Detect which cell encompasses the target text, then output its (x, y) center coordinate. 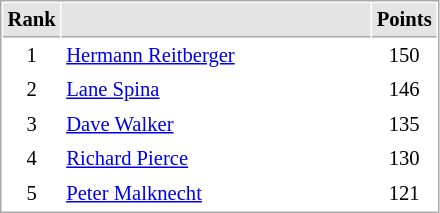
2 (32, 90)
121 (404, 194)
130 (404, 158)
135 (404, 124)
Dave Walker (216, 124)
Rank (32, 20)
Points (404, 20)
150 (404, 56)
1 (32, 56)
Peter Malknecht (216, 194)
4 (32, 158)
3 (32, 124)
Richard Pierce (216, 158)
Hermann Reitberger (216, 56)
5 (32, 194)
Lane Spina (216, 90)
146 (404, 90)
